From the cell containing the given text, extract its center point as (X, Y) coordinate. 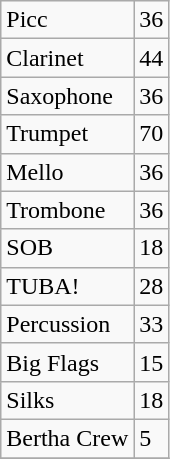
Silks (68, 400)
Saxophone (68, 96)
44 (152, 58)
Mello (68, 172)
Percussion (68, 324)
Bertha Crew (68, 438)
Big Flags (68, 362)
28 (152, 286)
Trombone (68, 210)
70 (152, 134)
Picc (68, 20)
33 (152, 324)
SOB (68, 248)
Trumpet (68, 134)
15 (152, 362)
5 (152, 438)
TUBA! (68, 286)
Clarinet (68, 58)
